Return the (x, y) coordinate for the center point of the cell that contains the specified text.  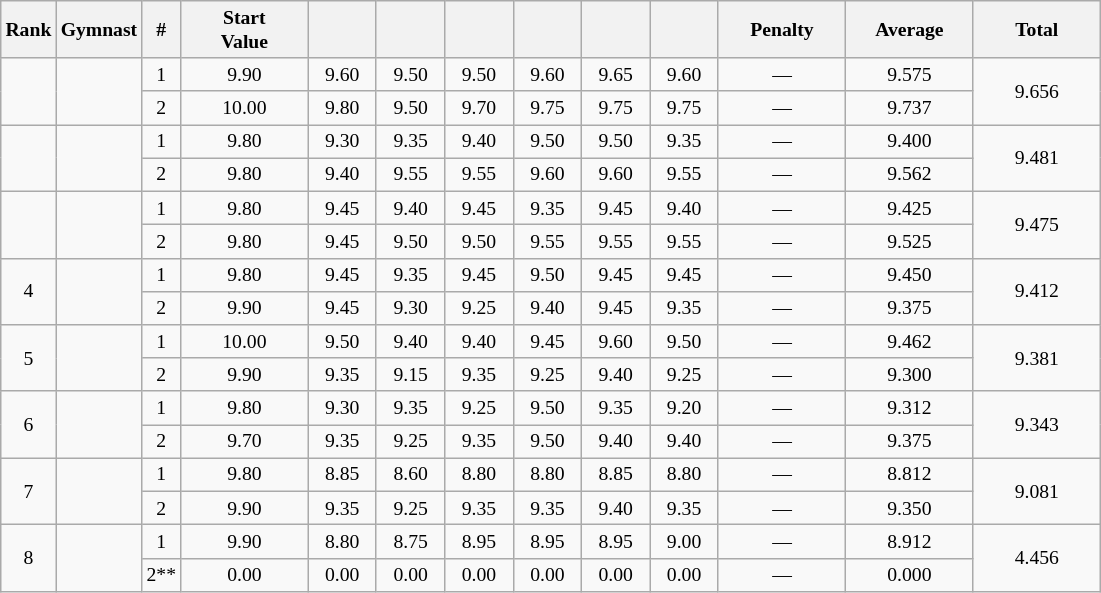
9.312 (910, 408)
Gymnast (99, 30)
# (162, 30)
9.300 (910, 374)
9.575 (910, 74)
9.481 (1036, 158)
5 (28, 358)
9.350 (910, 508)
Total (1036, 30)
8.912 (910, 542)
9.381 (1036, 358)
Penalty (782, 30)
8.812 (910, 474)
9.656 (1036, 92)
9.525 (910, 242)
4 (28, 292)
9.65 (616, 74)
9.562 (910, 174)
9.15 (410, 374)
9.425 (910, 208)
Rank (28, 30)
9.462 (910, 342)
StartValue (244, 30)
9.737 (910, 108)
0.000 (910, 574)
2** (162, 574)
9.450 (910, 274)
Average (910, 30)
9.20 (684, 408)
9.400 (910, 142)
4.456 (1036, 558)
9.412 (1036, 292)
8.75 (410, 542)
9.00 (684, 542)
9.081 (1036, 492)
8.60 (410, 474)
9.475 (1036, 226)
9.343 (1036, 424)
6 (28, 424)
7 (28, 492)
8 (28, 558)
